Return the (x, y) coordinate for the center point of the cell that contains the specified text.  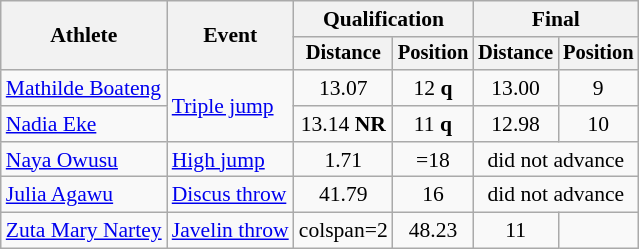
Naya Owusu (84, 160)
Julia Agawu (84, 195)
Javelin throw (230, 231)
13.14 NR (344, 124)
Discus throw (230, 195)
Zuta Mary Nartey (84, 231)
colspan=2 (344, 231)
16 (433, 195)
41.79 (344, 195)
12.98 (516, 124)
11 q (433, 124)
11 (516, 231)
12 q (433, 88)
10 (598, 124)
=18 (433, 160)
Nadia Eke (84, 124)
13.00 (516, 88)
Athlete (84, 36)
9 (598, 88)
13.07 (344, 88)
Mathilde Boateng (84, 88)
Final (556, 19)
Event (230, 36)
48.23 (433, 231)
Qualification (384, 19)
Triple jump (230, 106)
High jump (230, 160)
1.71 (344, 160)
